Determine the [x, y] coordinate at the center of the cell enclosing the given text.  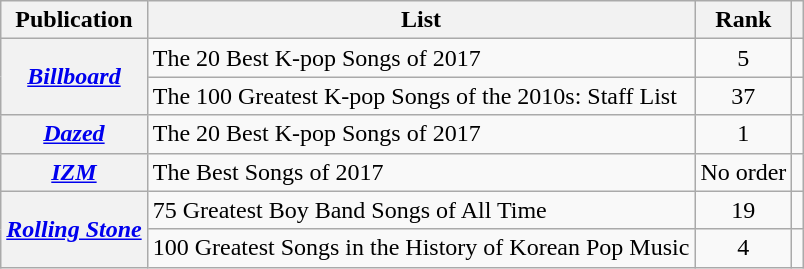
Dazed [74, 134]
The 100 Greatest K-pop Songs of the 2010s: Staff List [421, 96]
19 [744, 210]
Publication [74, 20]
Rank [744, 20]
100 Greatest Songs in the History of Korean Pop Music [421, 248]
Billboard [74, 77]
4 [744, 248]
The Best Songs of 2017 [421, 172]
IZM [74, 172]
5 [744, 58]
Rolling Stone [74, 229]
No order [744, 172]
75 Greatest Boy Band Songs of All Time [421, 210]
37 [744, 96]
List [421, 20]
1 [744, 134]
